Determine the (X, Y) coordinate at the center of the cell enclosing the given text.  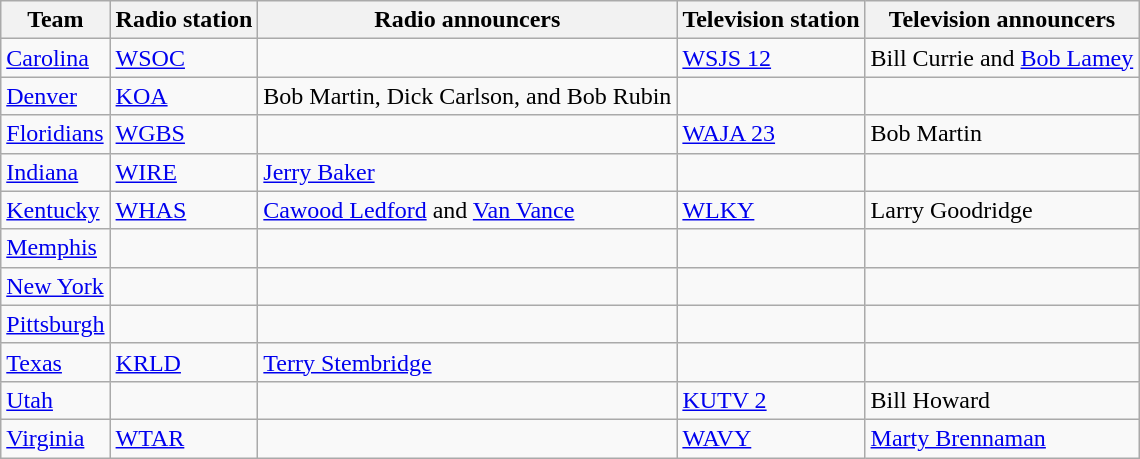
Kentucky (56, 210)
Radio announcers (468, 20)
Marty Brennaman (1002, 438)
WAJA 23 (771, 134)
Bill Currie and Bob Lamey (1002, 58)
WSJS 12 (771, 58)
WLKY (771, 210)
Utah (56, 400)
Bob Martin (1002, 134)
Virginia (56, 438)
Terry Stembridge (468, 362)
WIRE (184, 172)
Bob Martin, Dick Carlson, and Bob Rubin (468, 96)
Television station (771, 20)
WSOC (184, 58)
KRLD (184, 362)
KUTV 2 (771, 400)
WGBS (184, 134)
Radio station (184, 20)
Jerry Baker (468, 172)
Texas (56, 362)
Indiana (56, 172)
WHAS (184, 210)
Carolina (56, 58)
WAVY (771, 438)
Pittsburgh (56, 324)
Cawood Ledford and Van Vance (468, 210)
WTAR (184, 438)
Team (56, 20)
Television announcers (1002, 20)
Larry Goodridge (1002, 210)
Bill Howard (1002, 400)
Floridians (56, 134)
Memphis (56, 248)
New York (56, 286)
Denver (56, 96)
KOA (184, 96)
